Output the (X, Y) coordinate of the center of the cell containing the given text.  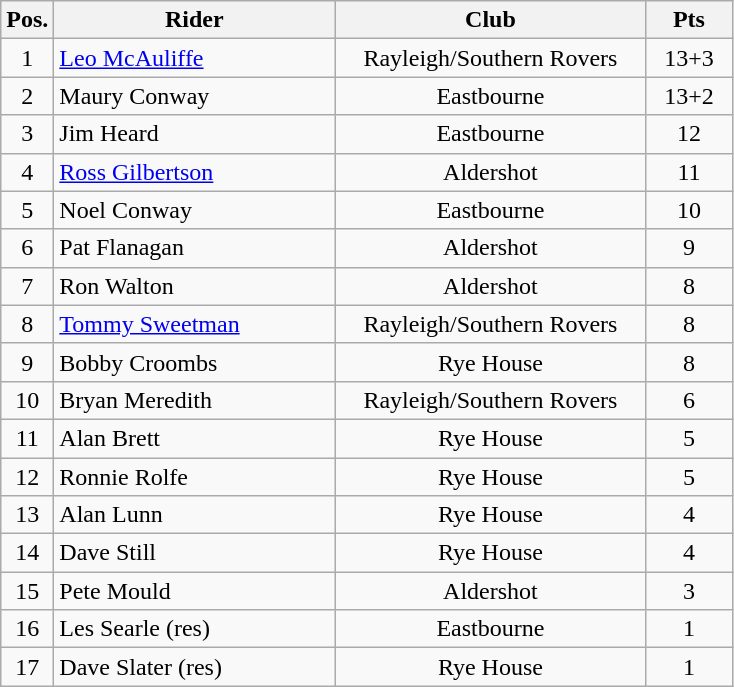
Rider (194, 20)
16 (28, 629)
15 (28, 591)
Pos. (28, 20)
13+2 (689, 96)
2 (28, 96)
17 (28, 667)
13+3 (689, 58)
Club (490, 20)
14 (28, 553)
Les Searle (res) (194, 629)
Alan Brett (194, 438)
Dave Slater (res) (194, 667)
Pts (689, 20)
Leo McAuliffe (194, 58)
Bobby Croombs (194, 362)
Pete Mould (194, 591)
Maury Conway (194, 96)
Noel Conway (194, 210)
13 (28, 515)
Ronnie Rolfe (194, 477)
Tommy Sweetman (194, 324)
Jim Heard (194, 134)
Ron Walton (194, 286)
Pat Flanagan (194, 248)
Ross Gilbertson (194, 172)
7 (28, 286)
Alan Lunn (194, 515)
Bryan Meredith (194, 400)
Dave Still (194, 553)
